For the text-containing cell, return its midpoint in [X, Y] coordinate format. 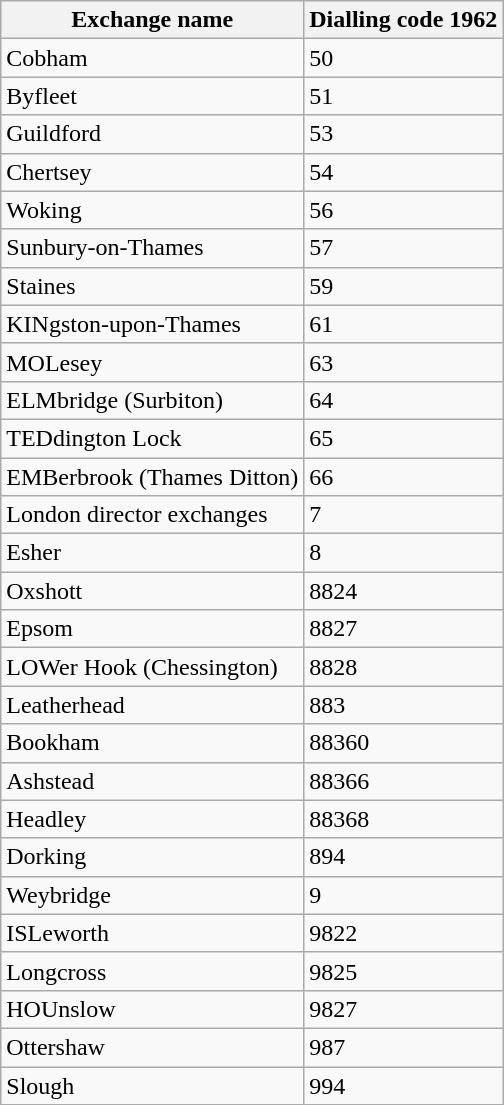
8828 [404, 667]
Epsom [152, 629]
8827 [404, 629]
88368 [404, 819]
66 [404, 477]
7 [404, 515]
53 [404, 134]
51 [404, 96]
Leatherhead [152, 705]
TEDdington Lock [152, 438]
61 [404, 324]
987 [404, 1047]
ELMbridge (Surbiton) [152, 400]
EMBerbrook (Thames Ditton) [152, 477]
KINgston-upon-Thames [152, 324]
Weybridge [152, 895]
50 [404, 58]
88360 [404, 743]
Ashstead [152, 781]
Guildford [152, 134]
Ottershaw [152, 1047]
59 [404, 286]
56 [404, 210]
Headley [152, 819]
Sunbury-on-Thames [152, 248]
Chertsey [152, 172]
63 [404, 362]
65 [404, 438]
Dialling code 1962 [404, 20]
Bookham [152, 743]
64 [404, 400]
ISLeworth [152, 933]
Woking [152, 210]
8 [404, 553]
9825 [404, 971]
Byfleet [152, 96]
London director exchanges [152, 515]
9 [404, 895]
Esher [152, 553]
9822 [404, 933]
LOWer Hook (Chessington) [152, 667]
994 [404, 1085]
883 [404, 705]
Staines [152, 286]
HOUnslow [152, 1009]
57 [404, 248]
54 [404, 172]
Oxshott [152, 591]
Dorking [152, 857]
9827 [404, 1009]
88366 [404, 781]
Slough [152, 1085]
Exchange name [152, 20]
MOLesey [152, 362]
894 [404, 857]
Cobham [152, 58]
Longcross [152, 971]
8824 [404, 591]
